Identify which cell holds the provided text, then report its (X, Y) central coordinate. 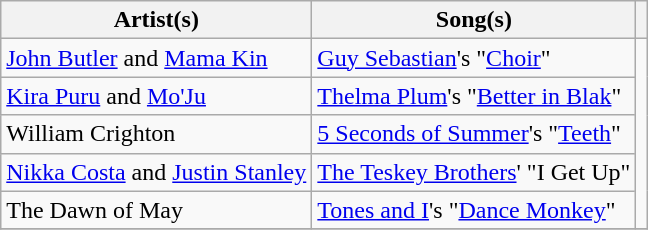
Guy Sebastian's "Choir" (474, 58)
Artist(s) (156, 20)
John Butler and Mama Kin (156, 58)
William Crighton (156, 134)
Nikka Costa and Justin Stanley (156, 172)
5 Seconds of Summer's "Teeth" (474, 134)
Tones and I's "Dance Monkey" (474, 210)
The Dawn of May (156, 210)
Song(s) (474, 20)
Thelma Plum's "Better in Blak" (474, 96)
Kira Puru and Mo'Ju (156, 96)
The Teskey Brothers' "I Get Up" (474, 172)
